Output the [x, y] coordinate of the center of the cell containing the given text.  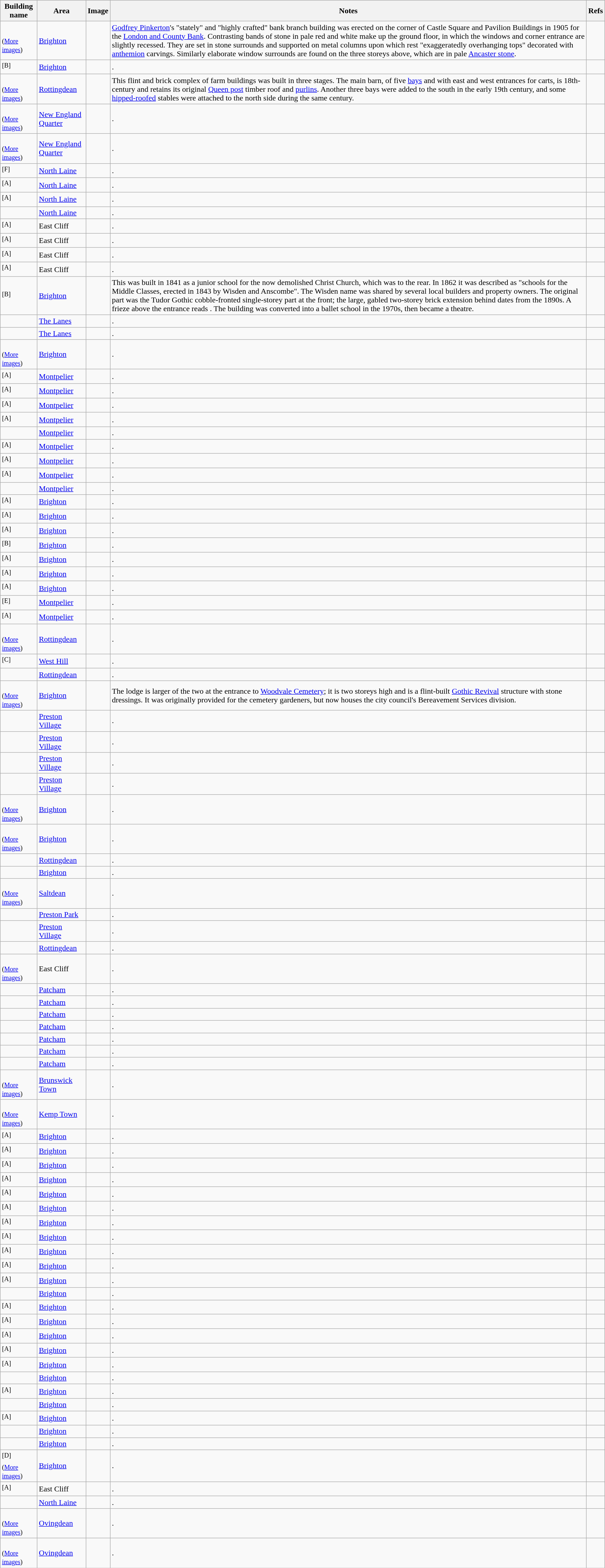
Refs [596, 11]
Building name [19, 11]
Notes [348, 11]
Saltdean [61, 893]
Brunswick Town [61, 1085]
[E] [19, 603]
[C] [19, 661]
[F] [19, 171]
West Hill [61, 661]
Kemp Town [61, 1114]
Area [61, 11]
Preston Park [61, 914]
[D](More images) [19, 1466]
Image [98, 11]
